Determine the [X, Y] coordinate at the center of the cell enclosing the given text.  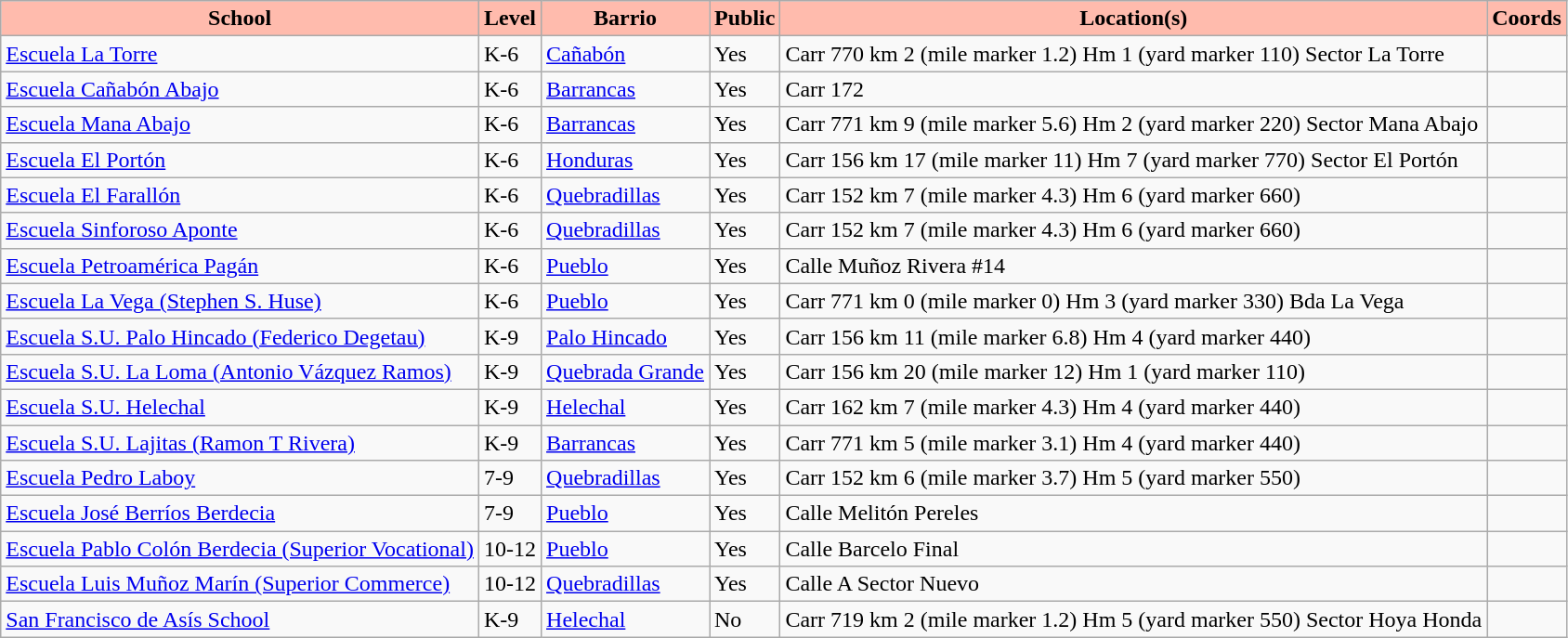
Level [509, 19]
Carr 771 km 5 (mile marker 3.1) Hm 4 (yard marker 440) [1133, 443]
Location(s) [1133, 19]
Coords [1527, 19]
No [745, 619]
Carr 156 km 20 (mile marker 12) Hm 1 (yard marker 110) [1133, 371]
Palo Hincado [626, 336]
Escuela S.U. Lajitas (Ramon T Rivera) [240, 443]
Escuela Luis Muñoz Marín (Superior Commerce) [240, 584]
Quebrada Grande [626, 371]
San Francisco de Asís School [240, 619]
Carr 156 km 11 (mile marker 6.8) Hm 4 (yard marker 440) [1133, 336]
Escuela La Torre [240, 54]
Escuela S.U. La Loma (Antonio Vázquez Ramos) [240, 371]
Carr 771 km 9 (mile marker 5.6) Hm 2 (yard marker 220) Sector Mana Abajo [1133, 124]
Carr 162 km 7 (mile marker 4.3) Hm 4 (yard marker 440) [1133, 407]
Carr 152 km 6 (mile marker 3.7) Hm 5 (yard marker 550) [1133, 478]
Escuela Petroamérica Pagán [240, 266]
Carr 172 [1133, 89]
Carr 770 km 2 (mile marker 1.2) Hm 1 (yard marker 110) Sector La Torre [1133, 54]
Escuela Pedro Laboy [240, 478]
Escuela Pablo Colón Berdecia (Superior Vocational) [240, 549]
Escuela La Vega (Stephen S. Huse) [240, 301]
Escuela Mana Abajo [240, 124]
Escuela El Farallón [240, 195]
Escuela Cañabón Abajo [240, 89]
Cañabón [626, 54]
Public [745, 19]
Carr 719 km 2 (mile marker 1.2) Hm 5 (yard marker 550) Sector Hoya Honda [1133, 619]
Escuela José Berríos Berdecia [240, 514]
Escuela S.U. Helechal [240, 407]
Calle A Sector Nuevo [1133, 584]
Calle Muñoz Rivera #14 [1133, 266]
Escuela El Portón [240, 160]
Honduras [626, 160]
Carr 156 km 17 (mile marker 11) Hm 7 (yard marker 770) Sector El Portón [1133, 160]
Escuela Sinforoso Aponte [240, 230]
Escuela S.U. Palo Hincado (Federico Degetau) [240, 336]
School [240, 19]
Calle Barcelo Final [1133, 549]
Calle Melitón Pereles [1133, 514]
Carr 771 km 0 (mile marker 0) Hm 3 (yard marker 330) Bda La Vega [1133, 301]
Barrio [626, 19]
